For the text-containing cell, return its midpoint in [X, Y] coordinate format. 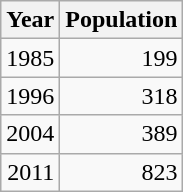
823 [122, 172]
Population [122, 20]
199 [122, 58]
1996 [30, 96]
318 [122, 96]
2011 [30, 172]
389 [122, 134]
2004 [30, 134]
1985 [30, 58]
Year [30, 20]
